Provide the (X, Y) coordinate of the cell's center where the given text is located.  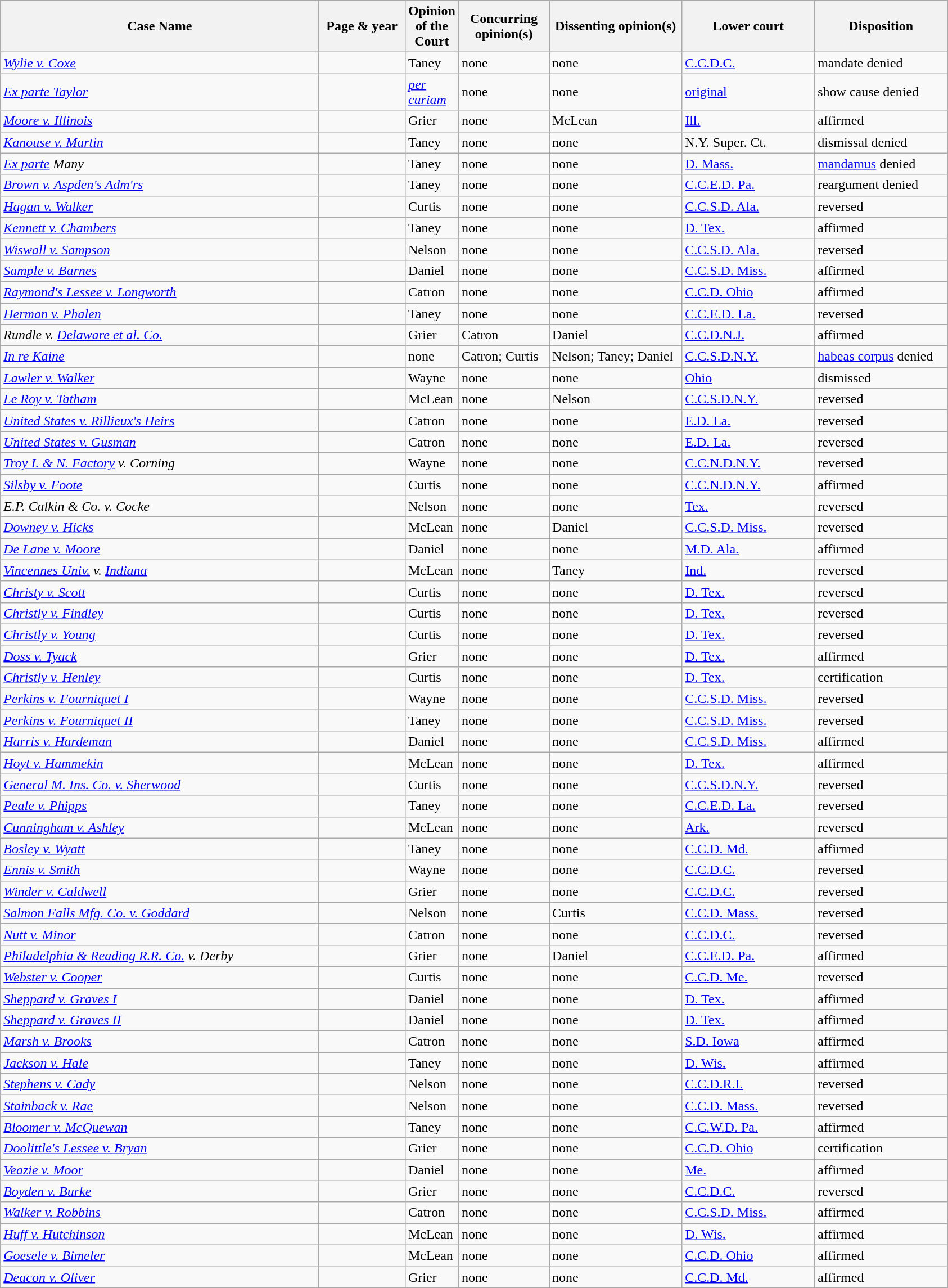
Ind. (748, 570)
D. Mass. (748, 164)
Lower court (748, 26)
Veazie v. Moor (160, 1170)
Boyden v. Burke (160, 1191)
General M. Ins. Co. v. Sherwood (160, 785)
E.P. Calkin & Co. v. Cocke (160, 506)
Vincennes Univ. v. Indiana (160, 570)
Nelson; Taney; Daniel (616, 357)
Kanouse v. Martin (160, 142)
C.C.D.R.I. (748, 1084)
Hoyt v. Hammekin (160, 763)
Lawler v. Walker (160, 378)
S.D. Iowa (748, 1042)
Disposition (881, 26)
Bosley v. Wyatt (160, 849)
De Lane v. Moore (160, 549)
Christly v. Henley (160, 678)
Jackson v. Hale (160, 1063)
Peale v. Phipps (160, 806)
Cunningham v. Ashley (160, 827)
Raymond's Lessee v. Longworth (160, 292)
Dissenting opinion(s) (616, 26)
Catron; Curtis (504, 357)
Ark. (748, 827)
Tex. (748, 506)
Concurring opinion(s) (504, 26)
Ohio (748, 378)
Huff v. Hutchinson (160, 1234)
Nutt v. Minor (160, 934)
Troy I. & N. Factory v. Corning (160, 463)
Christy v. Scott (160, 592)
Harris v. Hardeman (160, 742)
mandamus denied (881, 164)
Opinion of the Court (432, 26)
show cause denied (881, 92)
Goesele v. Bimeler (160, 1255)
Perkins v. Fourniquet I (160, 699)
Walker v. Robbins (160, 1213)
Christly v. Young (160, 634)
Ill. (748, 121)
M.D. Ala. (748, 549)
Le Roy v. Tatham (160, 399)
mandate denied (881, 63)
habeas corpus denied (881, 357)
Me. (748, 1170)
Sheppard v. Graves II (160, 1020)
Marsh v. Brooks (160, 1042)
Webster v. Cooper (160, 977)
Philadelphia & Reading R.R. Co. v. Derby (160, 956)
C.C.D. Me. (748, 977)
N.Y. Super. Ct. (748, 142)
C.C.W.D. Pa. (748, 1127)
Christly v. Findley (160, 613)
Stephens v. Cady (160, 1084)
Sheppard v. Graves I (160, 998)
per curiam (432, 92)
United States v. Rillieux's Heirs (160, 421)
Downey v. Hicks (160, 528)
Ennis v. Smith (160, 870)
Ex parte Taylor (160, 92)
Wylie v. Coxe (160, 63)
Moore v. Illinois (160, 121)
Brown v. Aspden's Adm'rs (160, 185)
United States v. Gusman (160, 442)
Perkins v. Fourniquet II (160, 720)
Hagan v. Walker (160, 206)
Rundle v. Delaware et al. Co. (160, 335)
Kennett v. Chambers (160, 228)
Doss v. Tyack (160, 656)
Sample v. Barnes (160, 271)
C.C.D.N.J. (748, 335)
Winder v. Caldwell (160, 891)
In re Kaine (160, 357)
dismissal denied (881, 142)
Salmon Falls Mfg. Co. v. Goddard (160, 913)
Stainback v. Rae (160, 1106)
reargument denied (881, 185)
Herman v. Phalen (160, 313)
dismissed (881, 378)
Bloomer v. McQuewan (160, 1127)
Case Name (160, 26)
original (748, 92)
Page & year (362, 26)
Doolittle's Lessee v. Bryan (160, 1149)
Deacon v. Oliver (160, 1277)
Wiswall v. Sampson (160, 249)
Ex parte Many (160, 164)
Silsby v. Foote (160, 485)
